Capture the cell that displays the provided text and extract its (X, Y) central coordinate. 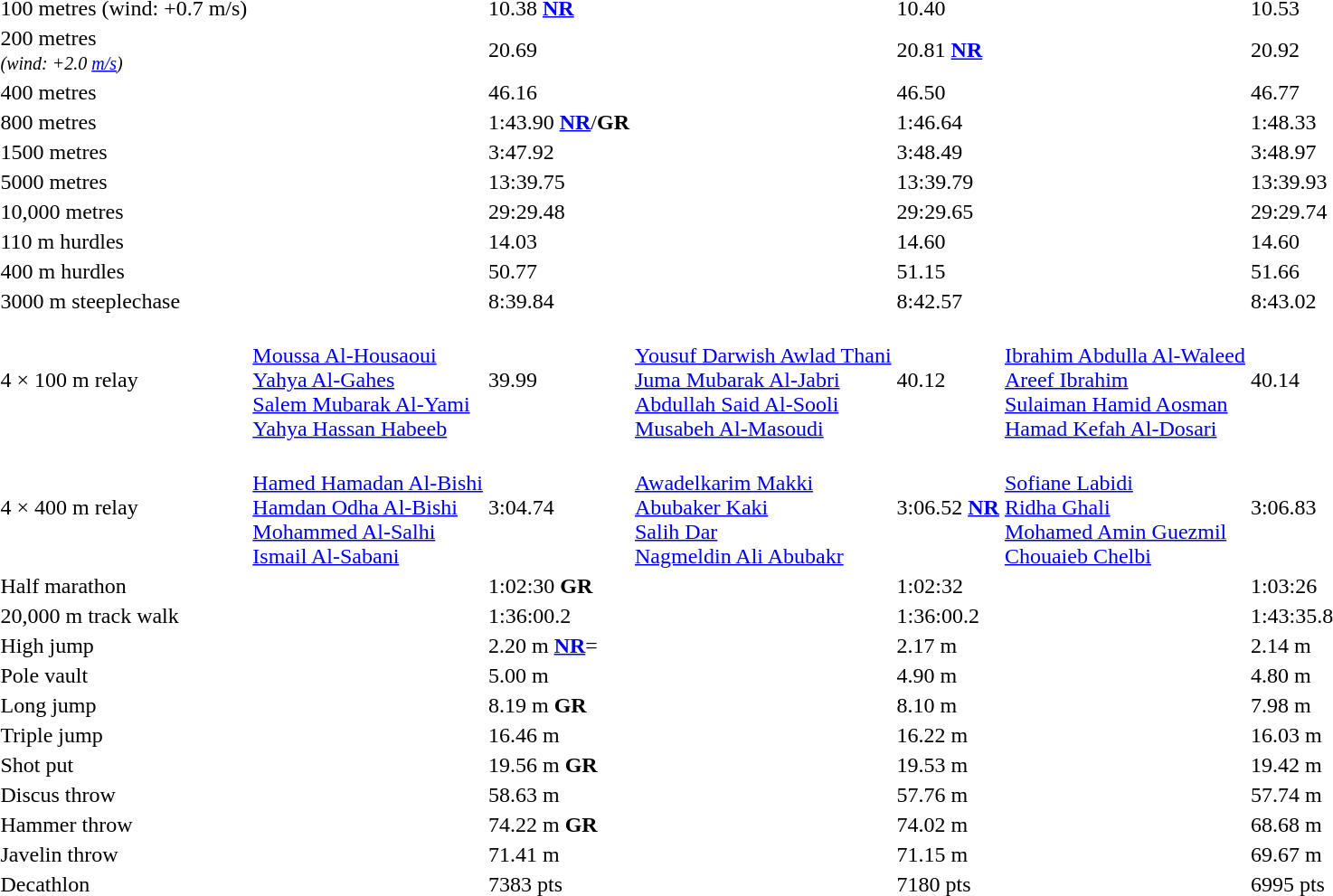
20.81 NR (948, 51)
Awadelkarim MakkiAbubaker KakiSalih DarNagmeldin Ali Abubakr (763, 507)
13:39.75 (559, 182)
74.22 m GR (559, 825)
74.02 m (948, 825)
8.10 m (948, 705)
Sofiane LabidiRidha GhaliMohamed Amin GuezmilChouaieb Chelbi (1125, 507)
4.90 m (948, 675)
8:42.57 (948, 301)
51.15 (948, 271)
29:29.65 (948, 212)
13:39.79 (948, 182)
3:47.92 (559, 152)
46.50 (948, 92)
2.17 m (948, 646)
39.99 (559, 380)
57.76 m (948, 795)
Yousuf Darwish Awlad ThaniJuma Mubarak Al-JabriAbdullah Said Al-SooliMusabeh Al-Masoudi (763, 380)
16.22 m (948, 735)
8.19 m GR (559, 705)
71.15 m (948, 854)
58.63 m (559, 795)
5.00 m (559, 675)
3:06.52 NR (948, 507)
8:39.84 (559, 301)
29:29.48 (559, 212)
2.20 m NR= (559, 646)
20.69 (559, 51)
3:48.49 (948, 152)
1:43.90 NR/GR (559, 122)
1:02:32 (948, 586)
71.41 m (559, 854)
Moussa Al-HousaouiYahya Al-GahesSalem Mubarak Al-YamiYahya Hassan Habeeb (368, 380)
50.77 (559, 271)
40.12 (948, 380)
14.03 (559, 241)
46.16 (559, 92)
3:04.74 (559, 507)
14.60 (948, 241)
19.56 m GR (559, 765)
Hamed Hamadan Al-BishiHamdan Odha Al-BishiMohammed Al-SalhiIsmail Al-Sabani (368, 507)
1:46.64 (948, 122)
16.46 m (559, 735)
19.53 m (948, 765)
Ibrahim Abdulla Al-WaleedAreef IbrahimSulaiman Hamid AosmanHamad Kefah Al-Dosari (1125, 380)
1:02:30 GR (559, 586)
